Provide the (x, y) coordinate of the cell's center where the given text is located.  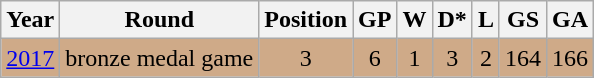
166 (570, 58)
bronze medal game (160, 58)
GS (522, 20)
2 (486, 58)
Position (306, 20)
D* (452, 20)
164 (522, 58)
6 (375, 58)
2017 (30, 58)
Round (160, 20)
Year (30, 20)
L (486, 20)
1 (414, 58)
W (414, 20)
GP (375, 20)
GA (570, 20)
